For the text-containing cell, return its midpoint in (X, Y) coordinate format. 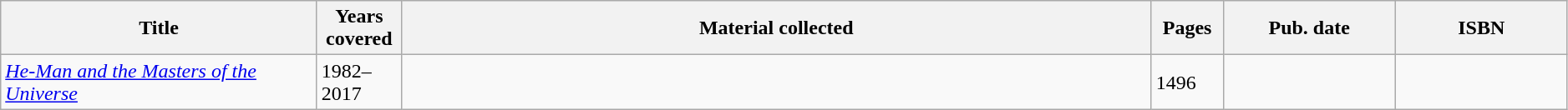
Years covered (359, 28)
Pub. date (1309, 28)
Pages (1187, 28)
1496 (1187, 82)
He-Man and the Masters of the Universe (159, 82)
1982–2017 (359, 82)
ISBN (1481, 28)
Material collected (776, 28)
Title (159, 28)
